Scan for the cell matching the given text and deliver its [X, Y] coordinate at center. 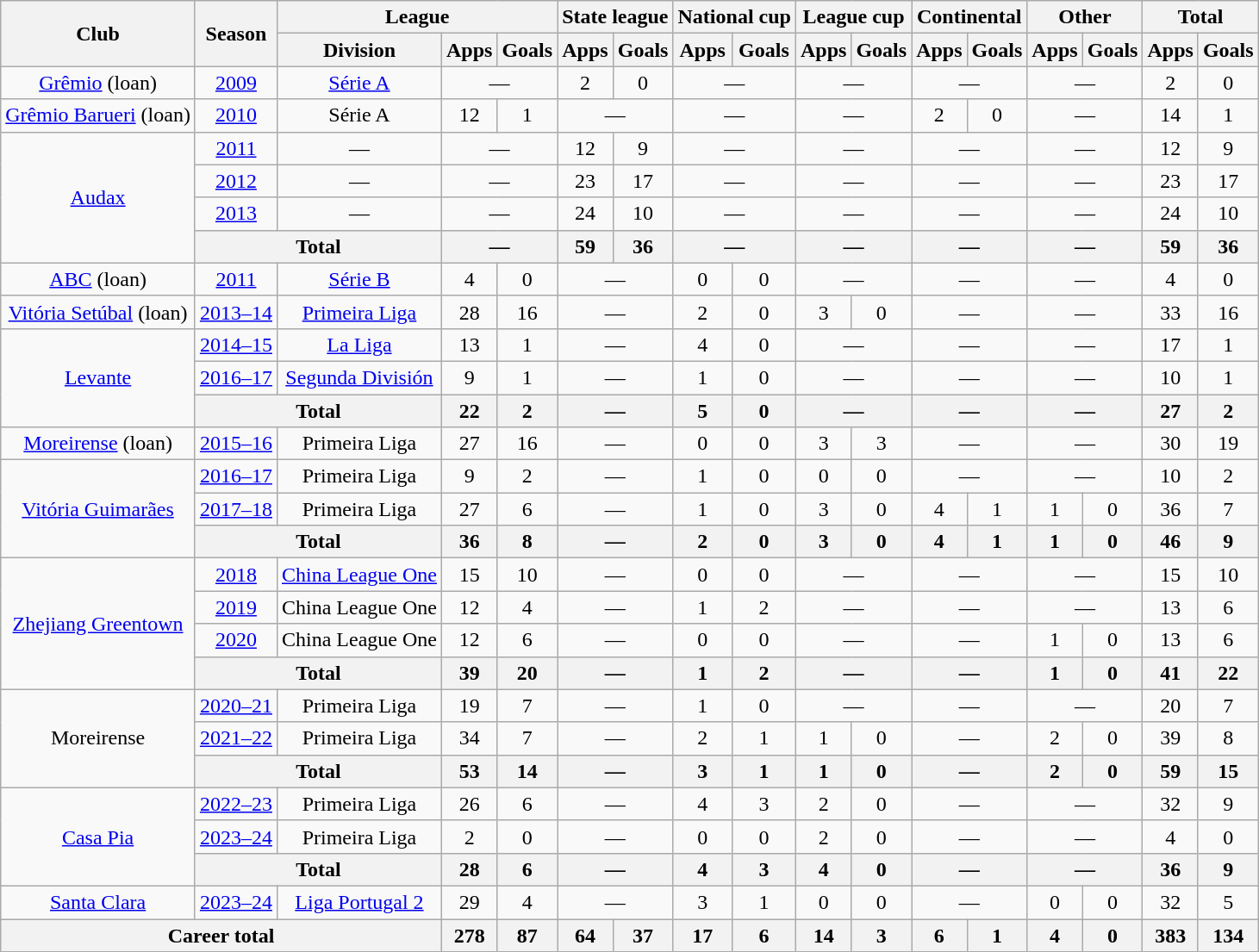
87 [527, 935]
278 [469, 935]
2015–16 [236, 444]
Grêmio (loan) [98, 83]
29 [469, 902]
2014–15 [236, 345]
2020 [236, 640]
Casa Pia [98, 837]
State league [615, 17]
National cup [734, 17]
Vitória Setúbal (loan) [98, 312]
Liga Portugal 2 [358, 902]
2018 [236, 575]
Club [98, 34]
Season [236, 34]
30 [1170, 444]
134 [1228, 935]
2010 [236, 115]
2013–14 [236, 312]
46 [1170, 542]
Other [1085, 17]
Moreirense (loan) [98, 444]
Continental [969, 17]
2017–18 [236, 509]
Segunda División [358, 377]
Grêmio Barueri (loan) [98, 115]
37 [643, 935]
Division [358, 50]
383 [1170, 935]
33 [1170, 312]
2022–23 [236, 804]
League cup [853, 17]
Santa Clara [98, 902]
2009 [236, 83]
2019 [236, 607]
34 [469, 738]
41 [1170, 673]
Audax [98, 197]
League [417, 17]
2020–21 [236, 706]
2012 [236, 181]
La Liga [358, 345]
64 [585, 935]
Série B [358, 279]
26 [469, 804]
ABC (loan) [98, 279]
Zhejiang Greentown [98, 624]
2021–22 [236, 738]
Moreirense [98, 738]
53 [469, 771]
Levante [98, 377]
Vitória Guimarães [98, 509]
2013 [236, 214]
Career total [221, 935]
